From the cell containing the given text, extract its center point as (x, y) coordinate. 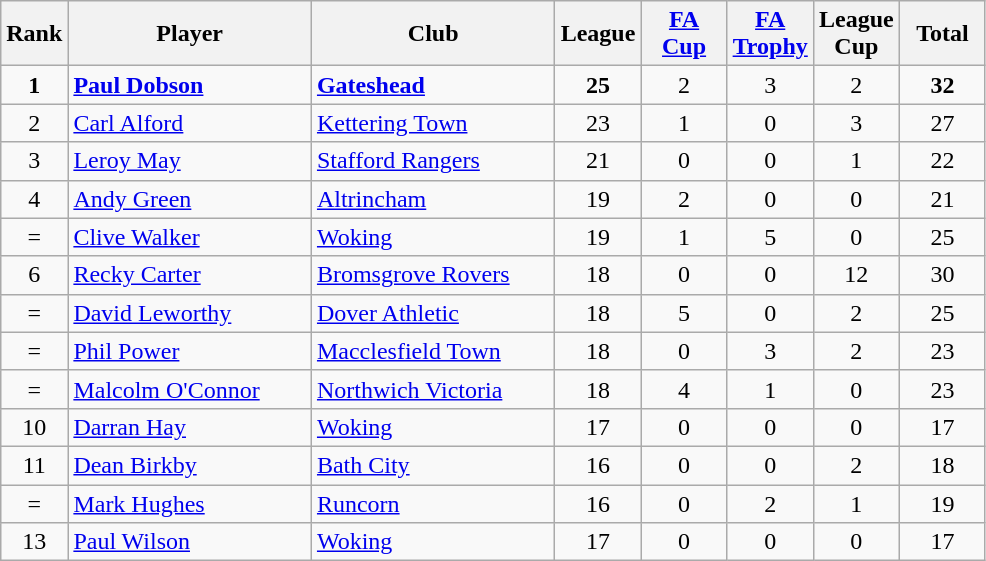
27 (942, 123)
Northwich Victoria (433, 389)
Paul Dobson (190, 85)
Andy Green (190, 199)
Stafford Rangers (433, 161)
Total (942, 34)
FA Trophy (770, 34)
Leroy May (190, 161)
Kettering Town (433, 123)
Altrincham (433, 199)
Dover Athletic (433, 313)
Macclesfield Town (433, 351)
Club (433, 34)
Malcolm O'Connor (190, 389)
10 (34, 427)
6 (34, 275)
22 (942, 161)
Dean Birkby (190, 465)
Rank (34, 34)
Gateshead (433, 85)
League (598, 34)
David Leworthy (190, 313)
Phil Power (190, 351)
League Cup (856, 34)
Player (190, 34)
32 (942, 85)
Mark Hughes (190, 503)
12 (856, 275)
Runcorn (433, 503)
Paul Wilson (190, 542)
30 (942, 275)
FA Cup (684, 34)
Darran Hay (190, 427)
Recky Carter (190, 275)
11 (34, 465)
Bromsgrove Rovers (433, 275)
Bath City (433, 465)
Clive Walker (190, 237)
13 (34, 542)
Carl Alford (190, 123)
